Capture the cell that displays the provided text and extract its [X, Y] central coordinate. 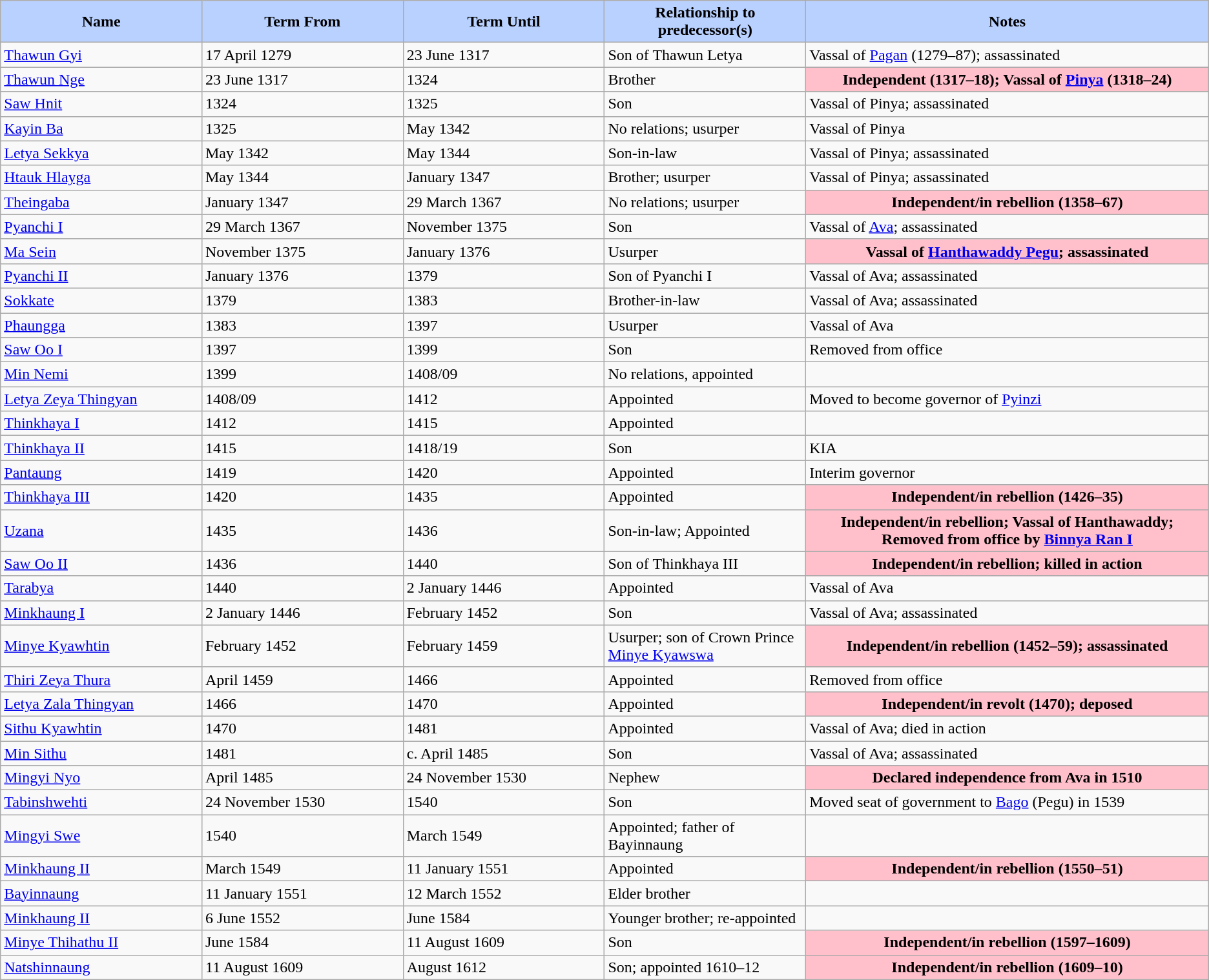
Independent/in rebellion (1426–35) [1008, 497]
Independent/in rebellion (1597–1609) [1008, 943]
Son-in-law; Appointed [705, 531]
Notes [1008, 22]
Thinkhaya II [101, 448]
Name [101, 22]
6 June 1552 [302, 918]
Uzana [101, 531]
Pyanchi II [101, 276]
Letya Zala Thingyan [101, 704]
Nephew [705, 778]
Independent/in rebellion (1452–59); assassinated [1008, 646]
Son-in-law [705, 153]
Term Until [504, 22]
Independent/in rebellion; Vassal of Hanthawaddy; Removed from office by Binnya Ran I [1008, 531]
Younger brother; re-appointed [705, 918]
Declared independence from Ava in 1510 [1008, 778]
Vassal of Pagan (1279–87); assassinated [1008, 55]
Pantaung [101, 473]
Independent/in rebellion; killed in action [1008, 564]
17 April 1279 [302, 55]
Min Sithu [101, 753]
Minye Kyawhtin [101, 646]
Mingyi Swe [101, 835]
Usurper; son of Crown Prince Minye Kyawswa [705, 646]
Natshinnaung [101, 967]
Son of Thawun Letya [705, 55]
Ma Sein [101, 251]
Relationship to predecessor(s) [705, 22]
Vassal of Ava; died in action [1008, 728]
Saw Oo I [101, 350]
c. April 1485 [504, 753]
Interim governor [1008, 473]
Son of Thinkhaya III [705, 564]
Mingyi Nyo [101, 778]
Brother; usurper [705, 178]
Independent/in rebellion (1609–10) [1008, 967]
12 March 1552 [504, 893]
Minkhaung I [101, 613]
April 1459 [302, 679]
Thiri Zeya Thura [101, 679]
Bayinnaung [101, 893]
Sithu Kyawhtin [101, 728]
Term From [302, 22]
Appointed; father of Bayinnaung [705, 835]
1419 [302, 473]
Thinkhaya I [101, 424]
Kayin Ba [101, 128]
No relations, appointed [705, 374]
Elder brother [705, 893]
Independent/in revolt (1470); deposed [1008, 704]
Pyanchi I [101, 227]
February 1459 [504, 646]
Letya Sekkya [101, 153]
Thawun Gyi [101, 55]
Saw Hnit [101, 104]
Thawun Nge [101, 79]
Brother [705, 79]
August 1612 [504, 967]
Htauk Hlayga [101, 178]
Thinkhaya III [101, 497]
Saw Oo II [101, 564]
Minye Thihathu II [101, 943]
Son of Pyanchi I [705, 276]
KIA [1008, 448]
Sokkate [101, 300]
Vassal of Pinya [1008, 128]
Vassal of Hanthawaddy Pegu; assassinated [1008, 251]
Brother-in-law [705, 300]
Son; appointed 1610–12 [705, 967]
Letya Zeya Thingyan [101, 399]
Theingaba [101, 202]
1418/19 [504, 448]
Independent/in rebellion (1358–67) [1008, 202]
Tarabya [101, 588]
Tabinshwehti [101, 802]
Phaungga [101, 325]
Moved seat of government to Bago (Pegu) in 1539 [1008, 802]
Independent (1317–18); Vassal of Pinya (1318–24) [1008, 79]
Min Nemi [101, 374]
Independent/in rebellion (1550–51) [1008, 869]
Moved to become governor of Pyinzi [1008, 399]
April 1485 [302, 778]
